Return the (X, Y) coordinate for the center point of the cell that contains the specified text.  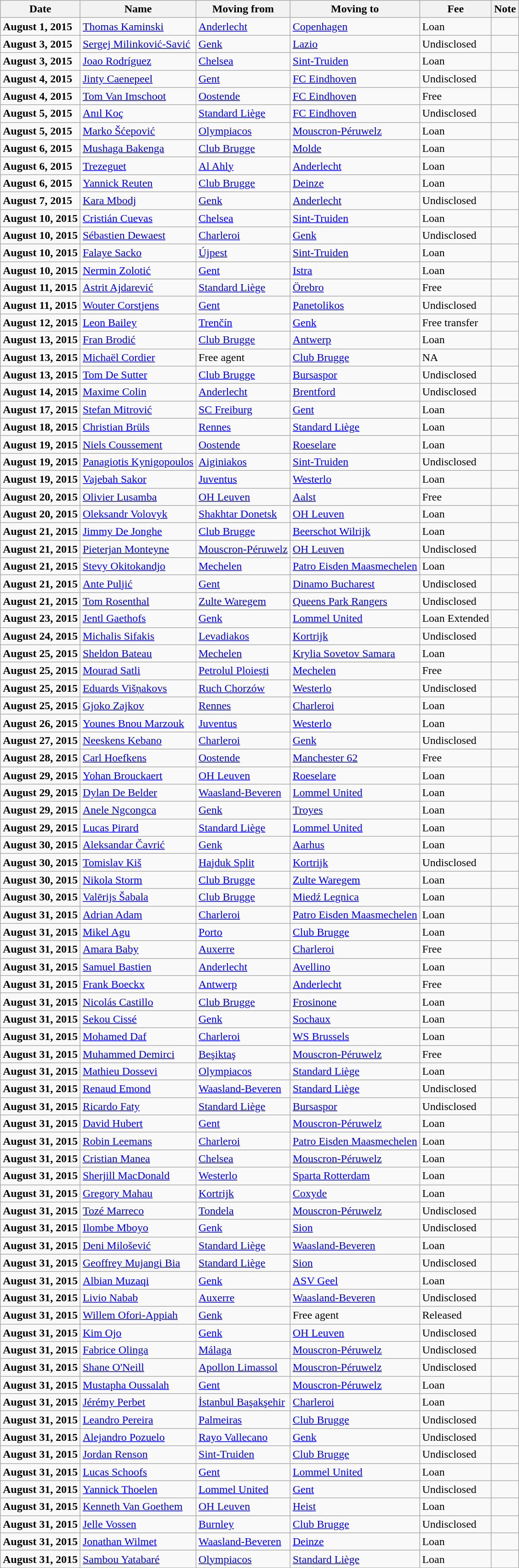
Heist (355, 1507)
Beşiktaş (243, 1054)
Málaga (243, 1350)
Istra (355, 270)
Michaël Cordier (138, 357)
Aleksandar Čavrić (138, 845)
Yannick Thoelen (138, 1489)
Willem Ofori-Appiah (138, 1315)
Maxime Colin (138, 392)
Jentl Gaethofs (138, 619)
Leandro Pereira (138, 1420)
NA (456, 357)
Cristian Manea (138, 1158)
Coxyde (355, 1193)
Al Ahly (243, 166)
Dylan De Belder (138, 793)
Alejandro Pozuelo (138, 1437)
Trezeguet (138, 166)
Michalis Sifakis (138, 636)
Christian Brüls (138, 427)
Valērijs Šabala (138, 897)
SC Freiburg (243, 410)
Oleksandr Volovyk (138, 514)
Jordan Renson (138, 1455)
Marko Šćepović (138, 131)
Miedź Legnica (355, 897)
August 24, 2015 (40, 636)
Anıl Koç (138, 113)
Tondela (243, 1211)
August 28, 2015 (40, 758)
Livio Nabab (138, 1298)
Burnley (243, 1524)
Krylia Sovetov Samara (355, 653)
Gregory Mahau (138, 1193)
Moving from (243, 9)
Kim Ojo (138, 1333)
Lucas Schoofs (138, 1472)
Yannick Reuten (138, 183)
Fabrice Olinga (138, 1350)
Adrian Adam (138, 915)
Thomas Kaminski (138, 27)
Cristián Cuevas (138, 218)
Frosinone (355, 1002)
Niels Coussement (138, 444)
Nikola Storm (138, 880)
August 7, 2015 (40, 200)
Ricardo Faty (138, 1106)
Palmeiras (243, 1420)
Levadiakos (243, 636)
Dinamo Bucharest (355, 584)
Nicolás Castillo (138, 1002)
Mourad Satli (138, 671)
Stevy Okitokandjo (138, 566)
Note (505, 9)
Mustapha Oussalah (138, 1385)
Astrit Ajdarević (138, 288)
August 12, 2015 (40, 323)
Tom Van Imschoot (138, 96)
Shane O'Neill (138, 1368)
WS Brussels (355, 1036)
Leon Bailey (138, 323)
Name (138, 9)
Nermin Zolotić (138, 270)
Date (40, 9)
Robin Leemans (138, 1141)
Anele Ngcongca (138, 810)
Manchester 62 (355, 758)
Panetolikos (355, 305)
Kenneth Van Goethem (138, 1507)
Vajebah Sakor (138, 479)
Ante Puljić (138, 584)
Tom De Sutter (138, 375)
Loan Extended (456, 619)
Falaye Sacko (138, 253)
Sherjill MacDonald (138, 1176)
Petrolul Ploiești (243, 671)
Molde (355, 148)
Carl Hoefkens (138, 758)
Avellino (355, 967)
August 23, 2015 (40, 619)
Neeskens Kebano (138, 740)
Jelle Vossen (138, 1524)
Jimmy De Jonghe (138, 532)
ASV Geel (355, 1280)
August 26, 2015 (40, 723)
Sekou Cissé (138, 1019)
August 17, 2015 (40, 410)
Kara Mbodj (138, 200)
Released (456, 1315)
Apollon Limassol (243, 1368)
Moving to (355, 9)
Sheldon Bateau (138, 653)
Porto (243, 932)
Mohamed Daf (138, 1036)
Újpest (243, 253)
August 18, 2015 (40, 427)
Queens Park Rangers (355, 601)
Beerschot Wilrijk (355, 532)
Deni Milošević (138, 1245)
Tozé Marreco (138, 1211)
Jérémy Perbet (138, 1402)
Tom Rosenthal (138, 601)
Samuel Bastien (138, 967)
Rayo Vallecano (243, 1437)
Copenhagen (355, 27)
Pieterjan Monteyne (138, 549)
Ilombe Mboyo (138, 1228)
Sparta Rotterdam (355, 1176)
Aalst (355, 496)
Stefan Mitrović (138, 410)
Aiginiakos (243, 462)
Mushaga Bakenga (138, 148)
Troyes (355, 810)
August 14, 2015 (40, 392)
Amara Baby (138, 949)
Mathieu Dossevi (138, 1072)
Jinty Caenepeel (138, 79)
Free transfer (456, 323)
Aarhus (355, 845)
Sambou Yatabaré (138, 1559)
Lucas Pirard (138, 828)
Fee (456, 9)
Geoffrey Mujangi Bia (138, 1263)
Lazio (355, 44)
Tomislav Kiš (138, 862)
Fran Brodić (138, 340)
Sergej Milinković-Savić (138, 44)
Yohan Brouckaert (138, 776)
Muhammed Demirci (138, 1054)
Eduards Višņakovs (138, 688)
Wouter Corstjens (138, 305)
Örebro (355, 288)
Trenčín (243, 323)
Frank Boeckx (138, 984)
Sébastien Dewaest (138, 236)
August 27, 2015 (40, 740)
Younes Bnou Marzouk (138, 723)
August 1, 2015 (40, 27)
Joao Rodríguez (138, 61)
Panagiotis Kynigopoulos (138, 462)
Ruch Chorzów (243, 688)
Brentford (355, 392)
David Hubert (138, 1124)
Shakhtar Donetsk (243, 514)
Gjoko Zajkov (138, 706)
Albian Muzaqi (138, 1280)
Olivier Lusamba (138, 496)
Mikel Agu (138, 932)
İstanbul Başakşehir (243, 1402)
Renaud Emond (138, 1089)
Jonathan Wilmet (138, 1541)
Hajduk Split (243, 862)
Sochaux (355, 1019)
